From the cell containing the given text, extract its center point as [x, y] coordinate. 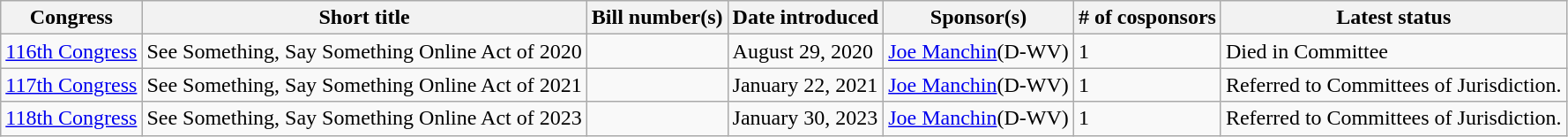
Short title [364, 18]
118th Congress [71, 118]
# of cosponsors [1146, 18]
See Something, Say Something Online Act of 2021 [364, 85]
Sponsor(s) [979, 18]
117th Congress [71, 85]
Congress [71, 18]
January 30, 2023 [806, 118]
Died in Committee [1393, 51]
Date introduced [806, 18]
See Something, Say Something Online Act of 2023 [364, 118]
Bill number(s) [657, 18]
See Something, Say Something Online Act of 2020 [364, 51]
January 22, 2021 [806, 85]
Latest status [1393, 18]
August 29, 2020 [806, 51]
116th Congress [71, 51]
